Locate the cell with the specified text and output its (x, y) center coordinate. 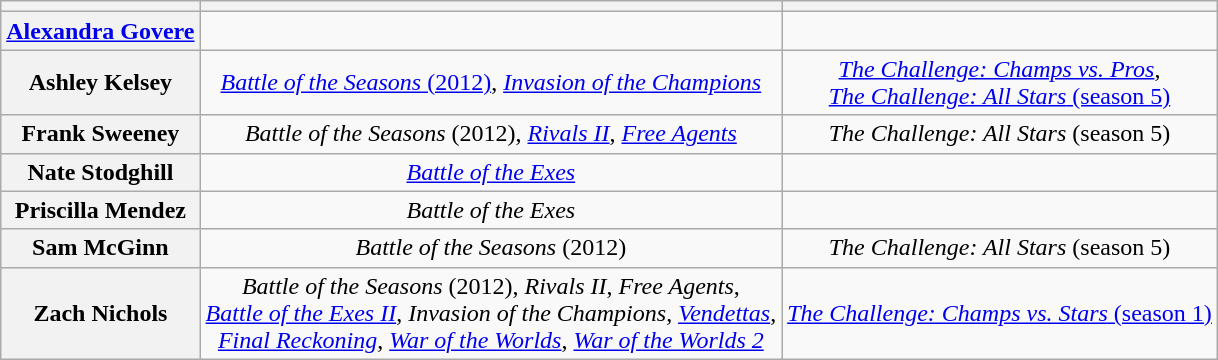
Priscilla Mendez (100, 210)
Ashley Kelsey (100, 82)
Battle of the Seasons (2012) (491, 248)
Frank Sweeney (100, 134)
Zach Nichols (100, 313)
Alexandra Govere (100, 31)
Sam McGinn (100, 248)
Battle of the Seasons (2012), Rivals II, Free Agents (491, 134)
Battle of the Seasons (2012), Invasion of the Champions (491, 82)
The Challenge: Champs vs. Pros,The Challenge: All Stars (season 5) (1000, 82)
Nate Stodghill (100, 172)
The Challenge: Champs vs. Stars (season 1) (1000, 313)
